Pinpoint the cell where the given text exists, returning its (X, Y) midpoint coordinate. 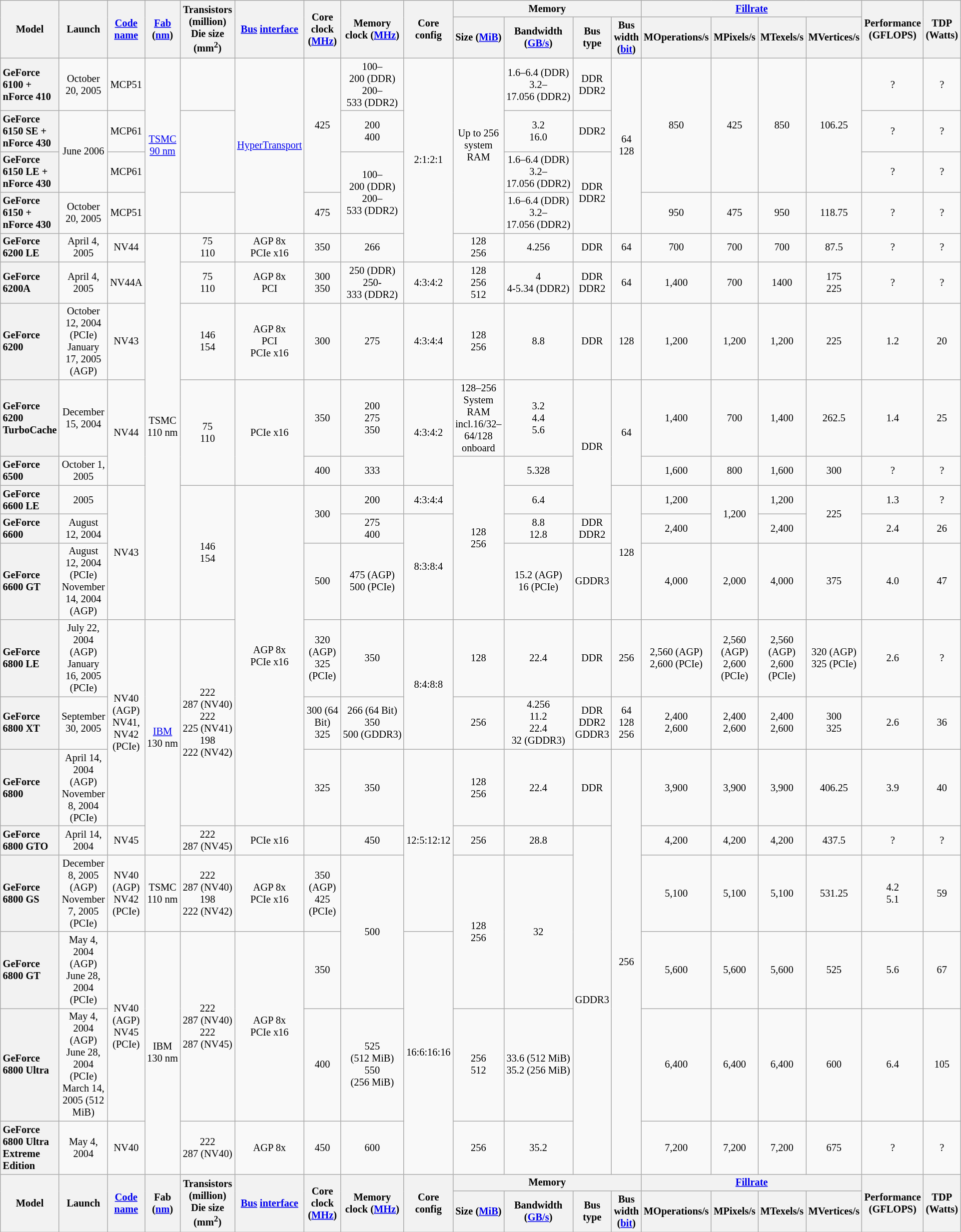
August 12, 2004 (PCIe)November 14, 2004 (AGP) (83, 581)
5.328 (538, 471)
AGP 8xPCIPCIe x16 (270, 341)
GeForce 6200A (30, 282)
350 (AGP)425 (PCIe) (323, 893)
2.4 (893, 528)
222287 (NV40)222287 (NV45) (208, 1027)
Up to 256 system RAM (478, 146)
437.5 (834, 840)
GeForce 6200 TurboCache (30, 418)
2:1:2:1 (428, 160)
200275350 (372, 418)
May 4, 2004 (AGP)June 28, 2004 (PCIe) (83, 970)
April 14, 2004 (AGP)November 8, 2004 (PCIe) (83, 788)
256512 (478, 1065)
475 (AGP)500 (PCIe) (372, 581)
266 (64 Bit)350500 (GDDR3) (372, 723)
NV40 (AGP)NV41, NV42 (PCIe) (126, 723)
406.25 (834, 788)
36 (942, 723)
175225 (834, 282)
DDRDDR2GDDR3 (592, 723)
675 (834, 1148)
15.2 (AGP)16 (PCIe) (538, 581)
250 (DDR)250-333 (DDR2) (372, 282)
128256512 (478, 282)
NV44A (126, 282)
2005 (83, 500)
800 (735, 471)
HyperTransport (270, 146)
300350 (323, 282)
4.25611.222.432 (GDDR3) (538, 723)
325 (323, 788)
64128 (627, 146)
GeForce 6800 GTO (30, 840)
32 (538, 932)
222287 (NV40)222225 (NV41)198222 (NV42) (208, 723)
1.3 (893, 500)
October 1, 2005 (83, 471)
July 22, 2004 (AGP)January 16, 2005 (PCIe) (83, 658)
NV40 (126, 1148)
4.25.1 (893, 893)
GeForce 6500 (30, 471)
87.5 (834, 247)
GeForce 6600 LE (30, 500)
64128256 (627, 723)
September 30, 2005 (83, 723)
40 (942, 788)
GeForce 6100 + nForce 410 (30, 84)
35.2 (538, 1148)
300325 (834, 723)
December 8, 2005 (AGP)November 7, 2005 (PCIe) (83, 893)
20 (942, 341)
3.216.0 (538, 131)
16:6:16:16 (428, 1053)
GeForce 6200 (30, 341)
1.2 (893, 341)
8.812.8 (538, 528)
200400 (372, 131)
GeForce 6800 Ultra Extreme Edition (30, 1148)
375 (834, 581)
April 14, 2004 (83, 840)
525 (834, 970)
8.8 (538, 341)
333 (372, 471)
3.9 (893, 788)
262.5 (834, 418)
GeForce 6200 LE (30, 247)
3.24.45.6 (538, 418)
May 4, 2004 (AGP)June 28, 2004 (PCIe)March 14, 2005 (512 MiB) (83, 1065)
GeForce 6800 Ultra (30, 1065)
GeForce 6600 (30, 528)
AGP 8x (270, 1148)
525 (512 MiB)550 (256 MiB) (372, 1065)
DDR2 (592, 131)
300 (64 Bit)325 (323, 723)
200 (372, 500)
1.4 (893, 418)
275 (372, 341)
47 (942, 581)
NV40 (AGP)NV45 (PCIe) (126, 1027)
GeForce 6800 LE (30, 658)
222287 (NV40)198222 (NV42) (208, 893)
June 2006 (83, 151)
October 12, 2004 (PCIe)January 17, 2005 (AGP) (83, 341)
GeForce 6150 + nForce 430 (30, 213)
67 (942, 970)
275400 (372, 528)
GeForce 6800 XT (30, 723)
NV40 (AGP)NV42 (PCIe) (126, 893)
266 (372, 247)
GeForce 6150 LE + nForce 430 (30, 172)
59 (942, 893)
5.6 (893, 970)
128–256 System RAM incl.16/32–64/128 onboard (478, 418)
NV45 (126, 840)
May 4, 2004 (83, 1148)
25 (942, 418)
118.75 (834, 213)
GeForce 6800 GT (30, 970)
222287 (NV40) (208, 1148)
44-5.34 (DDR2) (538, 282)
AGP 8xPCI (270, 282)
531.25 (834, 893)
28.8 (538, 840)
12:5:12:12 (428, 841)
August 12, 2004 (83, 528)
GeForce 6800 (30, 788)
4.0 (893, 581)
8:3:8:4 (428, 567)
8:4:8:8 (428, 685)
106.25 (834, 125)
2,000 (735, 581)
GeForce 6600 GT (30, 581)
222287 (NV45) (208, 840)
December 15, 2004 (83, 418)
4.256 (538, 247)
1400 (782, 282)
26 (942, 528)
GeForce 6800 GS (30, 893)
GeForce 6150 SE + nForce 430 (30, 131)
TSMC 90 nm (163, 146)
33.6 (512 MiB)35.2 (256 MiB) (538, 1065)
105 (942, 1065)
